Pinpoint the cell where the given text exists, returning its (x, y) midpoint coordinate. 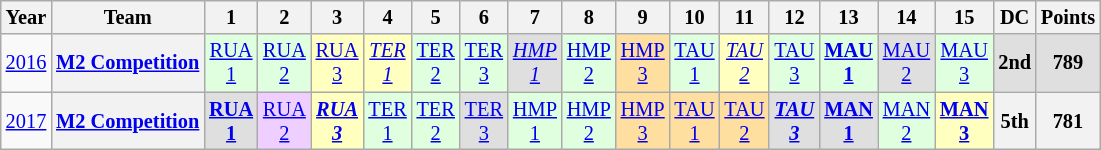
2nd (1014, 63)
8 (589, 17)
MAN1 (848, 121)
7 (535, 17)
789 (1068, 63)
9 (643, 17)
DC (1014, 17)
2 (284, 17)
MAN3 (964, 121)
12 (794, 17)
MAN2 (906, 121)
Year (26, 17)
Team (128, 17)
5 (436, 17)
2017 (26, 121)
MAU3 (964, 63)
6 (484, 17)
10 (695, 17)
13 (848, 17)
4 (387, 17)
5th (1014, 121)
2016 (26, 63)
781 (1068, 121)
14 (906, 17)
MAU2 (906, 63)
Points (1068, 17)
1 (231, 17)
11 (744, 17)
3 (338, 17)
15 (964, 17)
MAU1 (848, 63)
